Provide the (X, Y) coordinate of the cell's center where the given text is located.  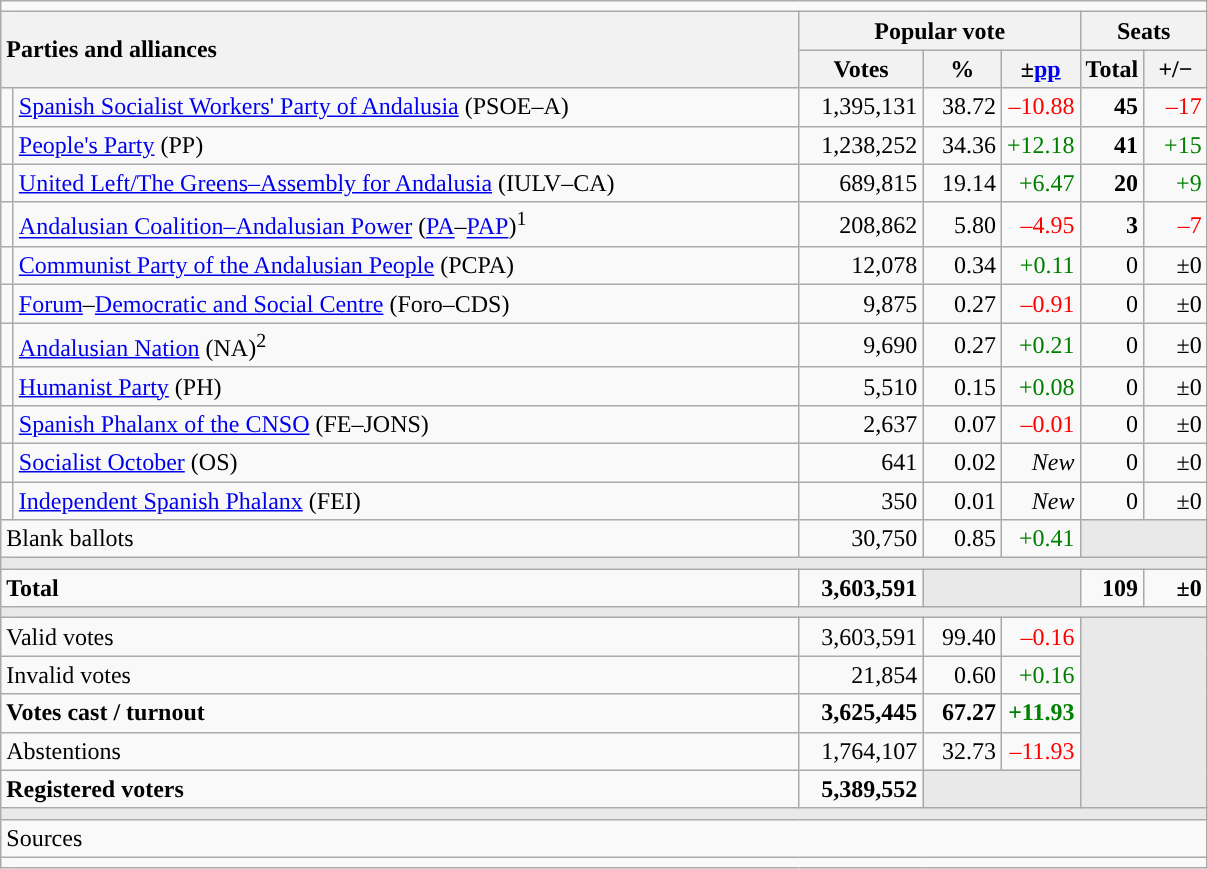
–11.93 (1040, 751)
+0.08 (1040, 386)
Spanish Socialist Workers' Party of Andalusia (PSOE–A) (406, 107)
641 (861, 462)
Sources (604, 838)
38.72 (962, 107)
+11.93 (1040, 713)
Seats (1144, 31)
Blank ballots (400, 539)
Andalusian Nation (NA)2 (406, 346)
208,862 (861, 224)
+0.21 (1040, 346)
±pp (1040, 69)
+6.47 (1040, 183)
Abstentions (400, 751)
+12.18 (1040, 145)
Forum–Democratic and Social Centre (Foro–CDS) (406, 304)
United Left/The Greens–Assembly for Andalusia (IULV–CA) (406, 183)
+15 (1176, 145)
+0.16 (1040, 675)
–17 (1176, 107)
19.14 (962, 183)
0.07 (962, 424)
+9 (1176, 183)
Parties and alliances (400, 50)
21,854 (861, 675)
Socialist October (OS) (406, 462)
67.27 (962, 713)
% (962, 69)
Communist Party of the Andalusian People (PCPA) (406, 266)
0.34 (962, 266)
–7 (1176, 224)
1,395,131 (861, 107)
0.60 (962, 675)
+0.41 (1040, 539)
–10.88 (1040, 107)
Registered voters (400, 789)
–4.95 (1040, 224)
109 (1112, 588)
–0.91 (1040, 304)
34.36 (962, 145)
1,238,252 (861, 145)
0.02 (962, 462)
41 (1112, 145)
–0.01 (1040, 424)
99.40 (962, 637)
+0.11 (1040, 266)
5.80 (962, 224)
0.85 (962, 539)
0.15 (962, 386)
Votes (861, 69)
Invalid votes (400, 675)
–0.16 (1040, 637)
Votes cast / turnout (400, 713)
Andalusian Coalition–Andalusian Power (PA–PAP)1 (406, 224)
20 (1112, 183)
Popular vote (940, 31)
689,815 (861, 183)
Valid votes (400, 637)
People's Party (PP) (406, 145)
1,764,107 (861, 751)
9,690 (861, 346)
Independent Spanish Phalanx (FEI) (406, 501)
30,750 (861, 539)
9,875 (861, 304)
32.73 (962, 751)
3 (1112, 224)
350 (861, 501)
5,389,552 (861, 789)
45 (1112, 107)
12,078 (861, 266)
Humanist Party (PH) (406, 386)
5,510 (861, 386)
Spanish Phalanx of the CNSO (FE–JONS) (406, 424)
+/− (1176, 69)
3,625,445 (861, 713)
2,637 (861, 424)
0.01 (962, 501)
